Return the [x, y] coordinate for the center point of the cell that contains the specified text.  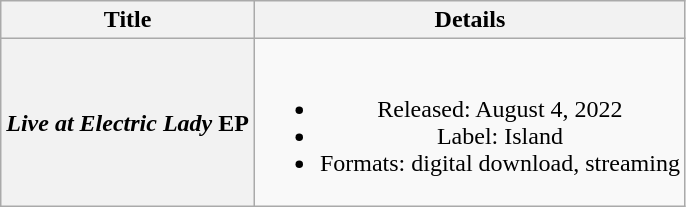
Details [470, 20]
Live at Electric Lady EP [128, 122]
Title [128, 20]
Released: August 4, 2022Label: IslandFormats: digital download, streaming [470, 122]
